For the text-containing cell, return its midpoint in [x, y] coordinate format. 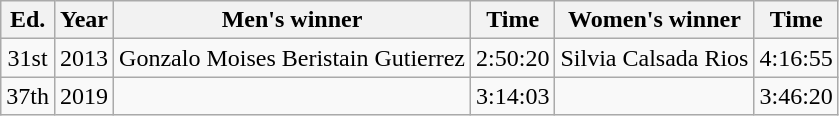
Gonzalo Moises Beristain Gutierrez [292, 58]
2:50:20 [513, 58]
Women's winner [654, 20]
2013 [84, 58]
3:14:03 [513, 96]
Ed. [28, 20]
Silvia Calsada Rios [654, 58]
Year [84, 20]
37th [28, 96]
31st [28, 58]
Men's winner [292, 20]
2019 [84, 96]
4:16:55 [796, 58]
3:46:20 [796, 96]
